Detect which cell encompasses the target text, then output its (x, y) center coordinate. 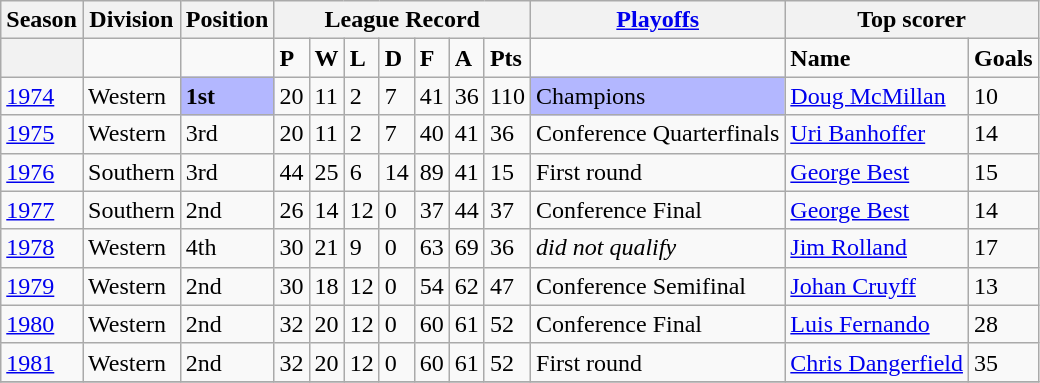
W (326, 58)
1978 (42, 248)
63 (432, 248)
89 (432, 172)
1980 (42, 324)
1977 (42, 210)
26 (292, 210)
Division (131, 20)
40 (432, 134)
25 (326, 172)
28 (1003, 324)
Jim Rolland (877, 248)
Playoffs (658, 20)
Conference Quarterfinals (658, 134)
10 (1003, 96)
D (396, 58)
Position (227, 20)
1975 (42, 134)
13 (1003, 286)
21 (326, 248)
1979 (42, 286)
Champions (658, 96)
Johan Cruyff (877, 286)
18 (326, 286)
62 (466, 286)
Top scorer (912, 20)
35 (1003, 362)
A (466, 58)
Conference Semifinal (658, 286)
Goals (1003, 58)
69 (466, 248)
1974 (42, 96)
1st (227, 96)
Pts (507, 58)
54 (432, 286)
4th (227, 248)
Chris Dangerfield (877, 362)
Doug McMillan (877, 96)
Luis Fernando (877, 324)
P (292, 58)
110 (507, 96)
F (432, 58)
Season (42, 20)
League Record (402, 20)
1981 (42, 362)
9 (362, 248)
17 (1003, 248)
6 (362, 172)
Uri Banhoffer (877, 134)
47 (507, 286)
1976 (42, 172)
did not qualify (658, 248)
Name (877, 58)
L (362, 58)
